Extract the [x, y] coordinate from the center of the cell holding the provided text.  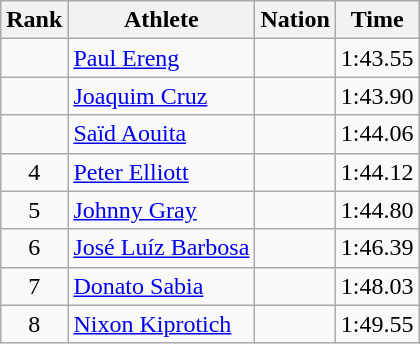
1:48.03 [377, 286]
1:43.55 [377, 58]
Rank [34, 20]
5 [34, 210]
8 [34, 324]
1:44.12 [377, 172]
Athlete [162, 20]
Johnny Gray [162, 210]
6 [34, 248]
Nation [295, 20]
1:43.90 [377, 96]
Paul Ereng [162, 58]
Joaquim Cruz [162, 96]
Donato Sabia [162, 286]
1:49.55 [377, 324]
1:44.06 [377, 134]
4 [34, 172]
José Luíz Barbosa [162, 248]
Saïd Aouita [162, 134]
Nixon Kiprotich [162, 324]
1:44.80 [377, 210]
Peter Elliott [162, 172]
1:46.39 [377, 248]
7 [34, 286]
Time [377, 20]
